Return (x, y) of the center of cell containing provided text 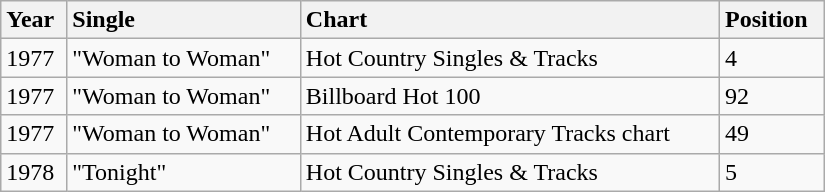
1978 (34, 172)
49 (772, 134)
"Tonight" (184, 172)
Hot Adult Contemporary Tracks chart (510, 134)
5 (772, 172)
Billboard Hot 100 (510, 96)
4 (772, 58)
Year (34, 20)
Single (184, 20)
Position (772, 20)
92 (772, 96)
Chart (510, 20)
